For the text-containing cell, return its midpoint in [x, y] coordinate format. 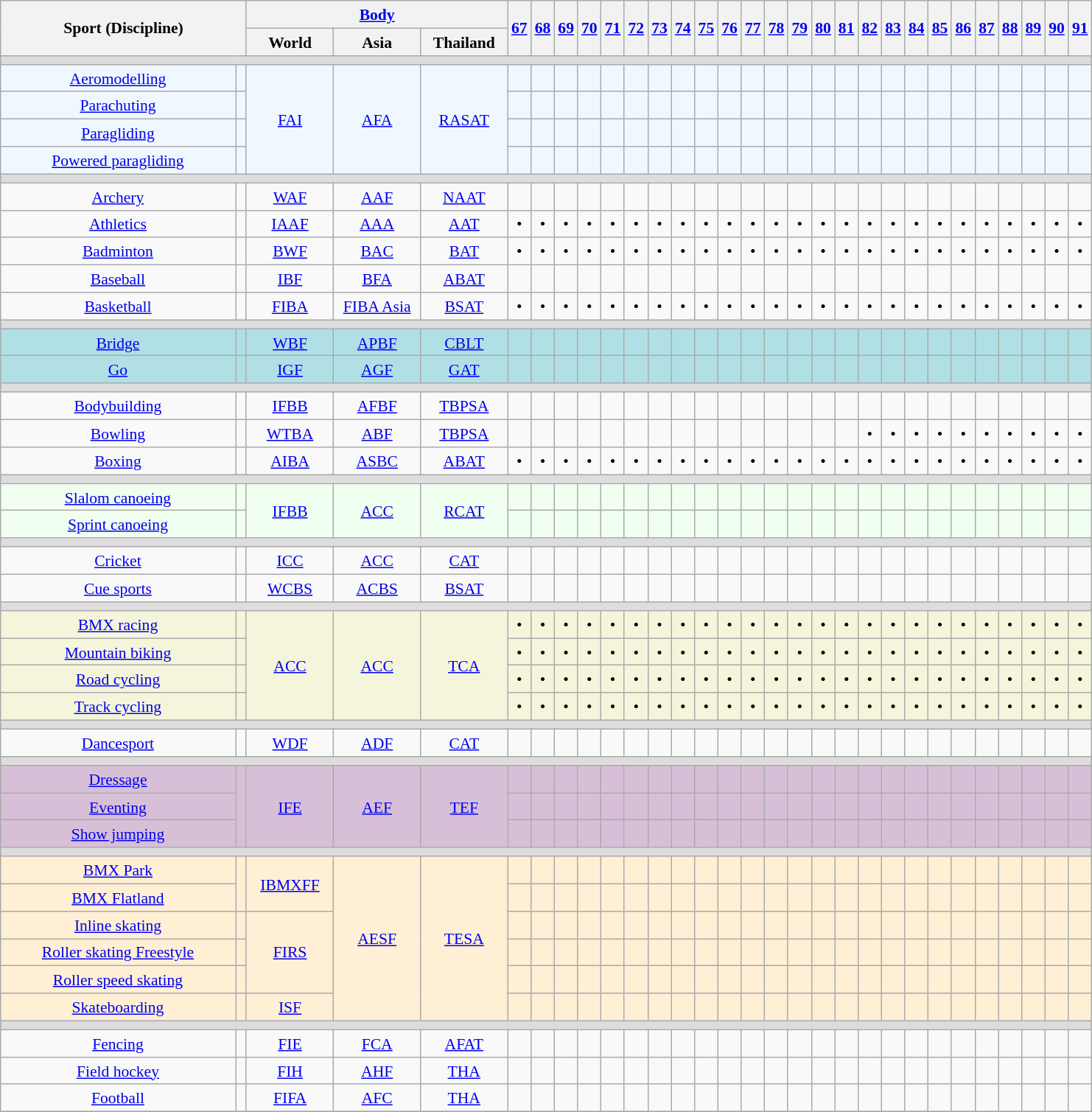
Bodybuilding [118, 405]
Athletics [118, 224]
AAT [464, 224]
74 [683, 28]
AHF [377, 1070]
87 [987, 28]
Inline skating [118, 924]
Paragliding [118, 133]
GAT [464, 370]
FIBA [290, 305]
70 [589, 28]
Basketball [118, 305]
91 [1080, 28]
ASBC [377, 460]
Track cycling [118, 706]
Parachuting [118, 105]
IAAF [290, 224]
Slalom canoeing [118, 497]
WCBS [290, 588]
Boxing [118, 460]
79 [799, 28]
84 [917, 28]
86 [963, 28]
TESA [464, 939]
WAF [290, 196]
BWF [290, 251]
AFBF [377, 405]
IBMXFF [290, 884]
68 [543, 28]
Powered paragliding [118, 161]
Aeromodelling [118, 78]
AESF [377, 939]
Badminton [118, 251]
Football [118, 1098]
85 [940, 28]
AFC [377, 1098]
Road cycling [118, 679]
FIRS [290, 952]
World [290, 41]
67 [519, 28]
AFAT [464, 1043]
FIBA Asia [377, 305]
IGF [290, 370]
WTBA [290, 433]
ADF [377, 743]
Dancesport [118, 743]
AGF [377, 370]
Sprint canoeing [118, 525]
75 [707, 28]
90 [1057, 28]
Archery [118, 196]
Dressage [118, 780]
BFA [377, 279]
82 [870, 28]
80 [823, 28]
Field hockey [118, 1070]
Cue sports [118, 588]
71 [613, 28]
Fencing [118, 1043]
77 [753, 28]
BAT [464, 251]
Eventing [118, 806]
NAAT [464, 196]
Bridge [118, 342]
76 [729, 28]
Show jumping [118, 834]
TEF [464, 806]
AIBA [290, 460]
Asia [377, 41]
Mountain biking [118, 651]
Baseball [118, 279]
WBF [290, 342]
Cricket [118, 560]
Thailand [464, 41]
BMX racing [118, 625]
72 [636, 28]
Skateboarding [118, 1007]
89 [1033, 28]
CBLT [464, 342]
AEF [377, 806]
78 [777, 28]
BMX Park [118, 870]
APBF [377, 342]
69 [566, 28]
ABF [377, 433]
Roller speed skating [118, 980]
Go [118, 370]
IBF [290, 279]
IFE [290, 806]
FIH [290, 1070]
Bowling [118, 433]
ICC [290, 560]
ACBS [377, 588]
Sport (Discipline) [123, 28]
FIE [290, 1043]
WDF [290, 743]
AFA [377, 119]
BMX Flatland [118, 898]
AAA [377, 224]
81 [847, 28]
AAF [377, 196]
TCA [464, 665]
88 [1010, 28]
Roller skating Freestyle [118, 952]
FAI [290, 119]
BAC [377, 251]
ISF [290, 1007]
Body [377, 15]
RCAT [464, 511]
FCA [377, 1043]
RASAT [464, 119]
73 [659, 28]
83 [893, 28]
FIFA [290, 1098]
